Return the [x, y] coordinate for the center point of the cell that contains the specified text.  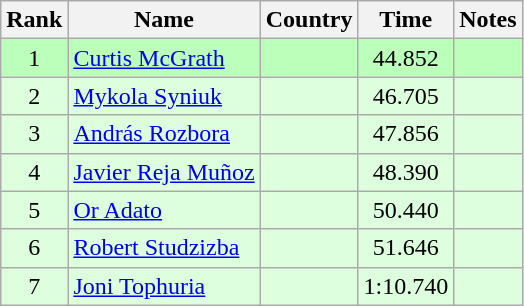
Robert Studzizba [164, 248]
Notes [488, 20]
48.390 [406, 172]
51.646 [406, 248]
50.440 [406, 210]
2 [34, 96]
András Rozbora [164, 134]
Joni Tophuria [164, 286]
46.705 [406, 96]
Mykola Syniuk [164, 96]
Time [406, 20]
1 [34, 58]
4 [34, 172]
7 [34, 286]
6 [34, 248]
Curtis McGrath [164, 58]
3 [34, 134]
44.852 [406, 58]
Country [309, 20]
5 [34, 210]
47.856 [406, 134]
Rank [34, 20]
Javier Reja Muñoz [164, 172]
1:10.740 [406, 286]
Name [164, 20]
Or Adato [164, 210]
